Search for the cell housing the specified text and yield its [X, Y] center coordinate. 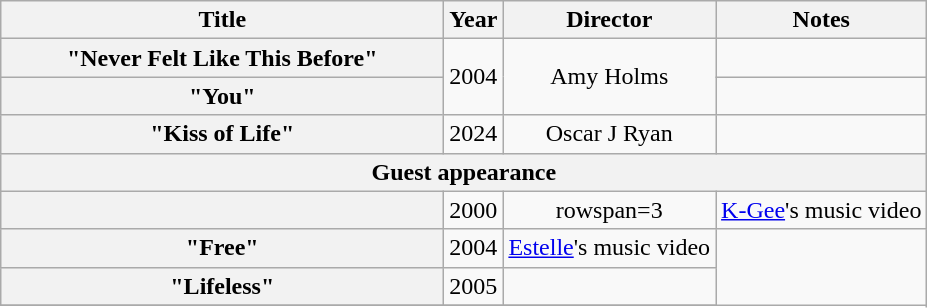
2005 [474, 286]
"You" [222, 96]
Amy Holms [610, 77]
"Never Felt Like This Before" [222, 58]
"Kiss of Life" [222, 134]
"Free" [222, 248]
Title [222, 20]
"Lifeless" [222, 286]
Estelle's music video [610, 248]
Notes [822, 20]
2000 [474, 210]
Director [610, 20]
rowspan=3 [610, 210]
Oscar J Ryan [610, 134]
Year [474, 20]
Guest appearance [464, 172]
K-Gee's music video [822, 210]
2024 [474, 134]
